Return [X, Y] of the center of cell containing provided text 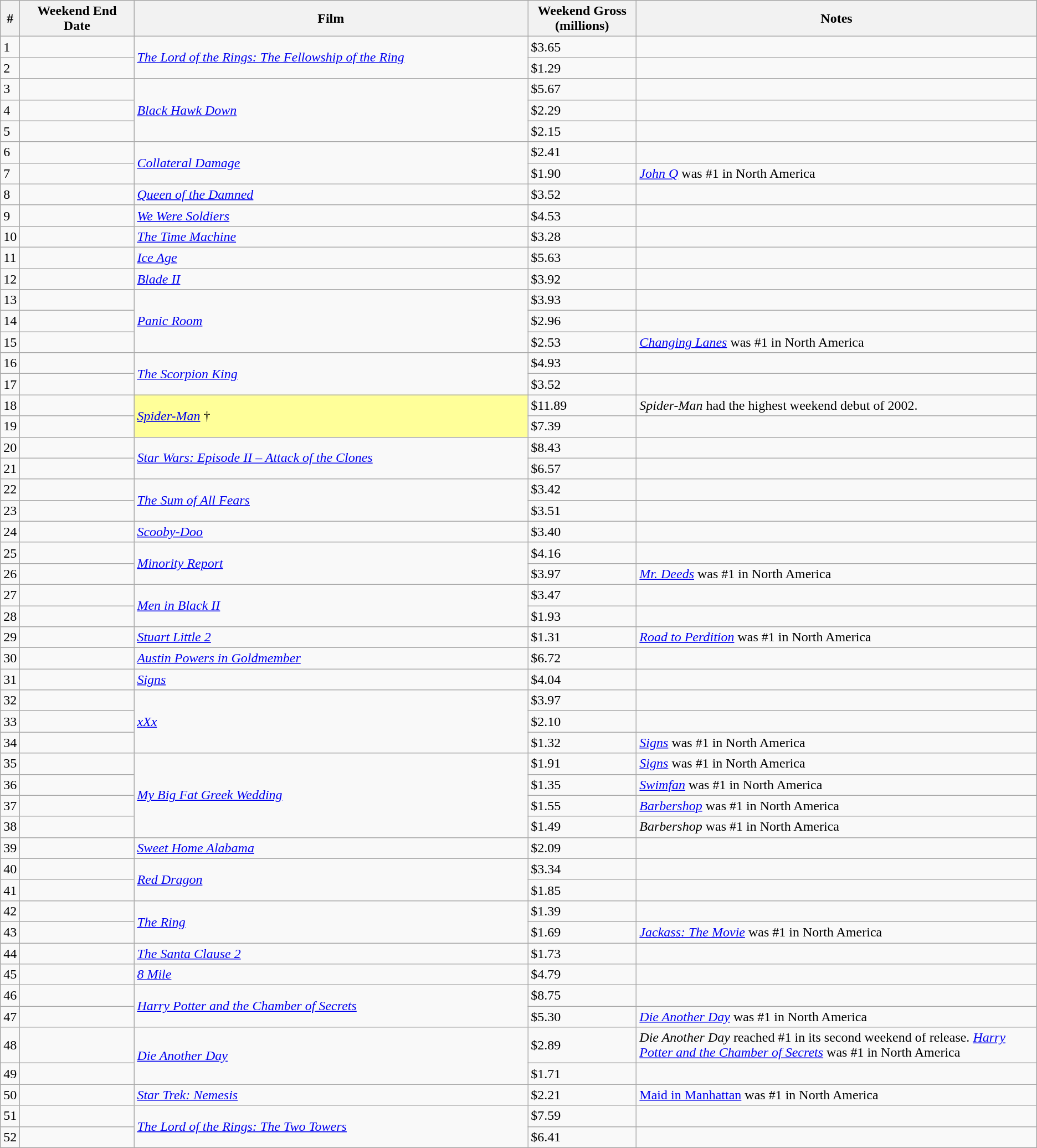
7 [10, 173]
$4.16 [582, 553]
46 [10, 996]
Star Trek: Nemesis [331, 1095]
32 [10, 701]
Men in Black II [331, 605]
10 [10, 236]
$2.96 [582, 321]
43 [10, 932]
$1.73 [582, 953]
8 Mile [331, 975]
Jackass: The Movie was #1 in North America [836, 932]
Signs [331, 679]
$2.10 [582, 722]
$2.15 [582, 131]
$1.90 [582, 173]
13 [10, 300]
Spider-Man † [331, 416]
51 [10, 1116]
Black Hawk Down [331, 110]
$11.89 [582, 405]
3 [10, 89]
42 [10, 911]
20 [10, 447]
$3.42 [582, 490]
$2.53 [582, 342]
$3.65 [582, 47]
$4.93 [582, 363]
23 [10, 511]
$5.63 [582, 258]
$1.49 [582, 827]
$3.34 [582, 869]
29 [10, 637]
The Santa Clause 2 [331, 953]
The Ring [331, 922]
Queen of the Damned [331, 194]
$1.35 [582, 785]
$8.75 [582, 996]
$4.79 [582, 975]
35 [10, 764]
24 [10, 532]
Mr. Deeds was #1 in North America [836, 574]
$6.57 [582, 469]
$6.72 [582, 658]
$1.91 [582, 764]
Film [331, 19]
We Were Soldiers [331, 215]
25 [10, 553]
Red Dragon [331, 879]
19 [10, 426]
17 [10, 384]
$2.29 [582, 110]
The Lord of the Rings: The Two Towers [331, 1126]
Weekend Gross (millions) [582, 19]
# [10, 19]
Changing Lanes was #1 in North America [836, 342]
$3.40 [582, 532]
44 [10, 953]
Panic Room [331, 321]
$1.93 [582, 616]
$2.09 [582, 848]
Collateral Damage [331, 163]
$3.92 [582, 279]
$4.53 [582, 215]
33 [10, 722]
Minority Report [331, 563]
48 [10, 1046]
$6.41 [582, 1137]
$3.51 [582, 511]
49 [10, 1074]
$7.39 [582, 426]
$2.21 [582, 1095]
My Big Fat Greek Wedding [331, 795]
9 [10, 215]
11 [10, 258]
Spider-Man had the highest weekend debut of 2002. [836, 405]
Austin Powers in Goldmember [331, 658]
The Scorpion King [331, 374]
30 [10, 658]
$8.43 [582, 447]
Notes [836, 19]
Die Another Day reached #1 in its second weekend of release. Harry Potter and the Chamber of Secrets was #1 in North America [836, 1046]
$1.39 [582, 911]
22 [10, 490]
37 [10, 806]
$3.28 [582, 236]
$5.30 [582, 1017]
$1.85 [582, 890]
Weekend End Date [77, 19]
6 [10, 152]
50 [10, 1095]
18 [10, 405]
14 [10, 321]
$1.71 [582, 1074]
8 [10, 194]
Die Another Day [331, 1056]
Star Wars: Episode II – Attack of the Clones [331, 458]
The Sum of All Fears [331, 500]
$3.93 [582, 300]
$2.89 [582, 1046]
1 [10, 47]
31 [10, 679]
Scooby-Doo [331, 532]
$1.29 [582, 68]
12 [10, 279]
16 [10, 363]
41 [10, 890]
Die Another Day was #1 in North America [836, 1017]
$1.55 [582, 806]
$1.69 [582, 932]
28 [10, 616]
4 [10, 110]
$4.04 [582, 679]
John Q was #1 in North America [836, 173]
$2.41 [582, 152]
$3.47 [582, 595]
$5.67 [582, 89]
38 [10, 827]
Blade II [331, 279]
The Lord of the Rings: The Fellowship of the Ring [331, 58]
Harry Potter and the Chamber of Secrets [331, 1006]
Road to Perdition was #1 in North America [836, 637]
Sweet Home Alabama [331, 848]
$1.31 [582, 637]
Stuart Little 2 [331, 637]
$7.59 [582, 1116]
36 [10, 785]
Swimfan was #1 in North America [836, 785]
52 [10, 1137]
$1.32 [582, 743]
26 [10, 574]
Ice Age [331, 258]
21 [10, 469]
39 [10, 848]
47 [10, 1017]
2 [10, 68]
xXx [331, 722]
15 [10, 342]
45 [10, 975]
5 [10, 131]
34 [10, 743]
Maid in Manhattan was #1 in North America [836, 1095]
The Time Machine [331, 236]
27 [10, 595]
40 [10, 869]
